Pinpoint the cell where the given text exists, returning its [X, Y] midpoint coordinate. 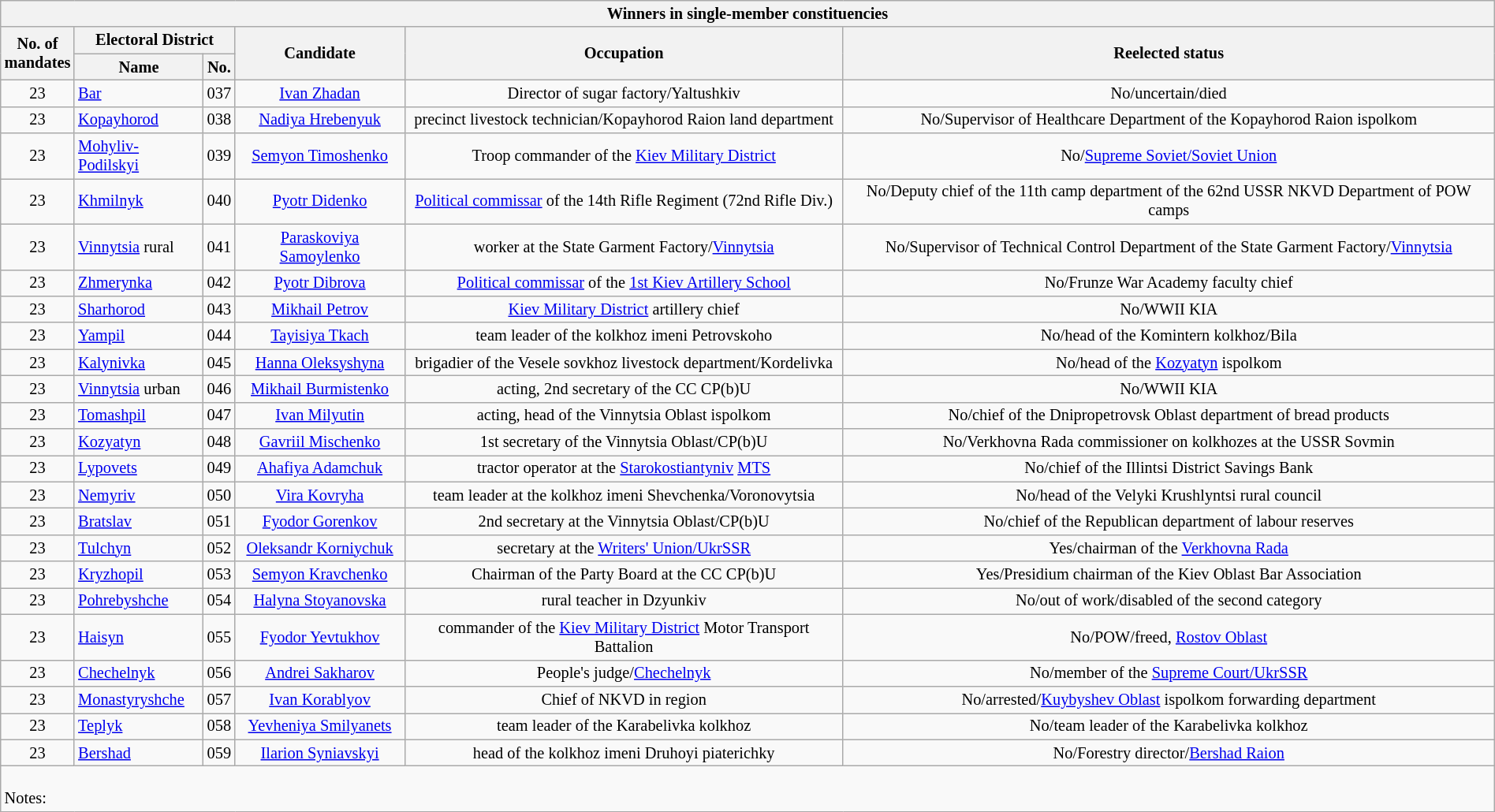
Reelected status [1169, 54]
Hanna Oleksyshyna [320, 363]
Vinnytsia rural [139, 247]
Occupation [624, 54]
Mikhail Petrov [320, 309]
commander of the Kiev Military District Motor Transport Battalion [624, 637]
Tulchyn [139, 548]
Winners in single-member constituencies [747, 13]
Tomashpil [139, 415]
Pyotr Didenko [320, 201]
No. [219, 67]
040 [219, 201]
Mohyliv-Podilskyi [139, 156]
People's judge/Chechelnyk [624, 673]
No. of mandates [38, 54]
Notes: [747, 788]
Mikhail Burmistenko [320, 389]
head of the kolkhoz imeni Druhoyi piaterichky [624, 753]
Kalynivka [139, 363]
Paraskoviya Samoylenko [320, 247]
Teplyk [139, 726]
Ilarion Syniavskyi [320, 753]
Chechelnyk [139, 673]
rural teacher in Dzyunkiv [624, 601]
Semyon Kravchenko [320, 575]
050 [219, 495]
Ivan Milyutin [320, 415]
No/Deputy chief of the 11th camp department of the 62nd USSR NKVD Department of POW camps [1169, 201]
059 [219, 753]
043 [219, 309]
Yevheniya Smilyanets [320, 726]
Kiev Military District artillery chief [624, 309]
048 [219, 442]
Electoral District [155, 40]
041 [219, 247]
045 [219, 363]
Nemyriv [139, 495]
Kryzhopil [139, 575]
No/head of the Komintern kolkhoz/Bila [1169, 336]
037 [219, 93]
058 [219, 726]
Oleksandr Korniychuk [320, 548]
Pyotr Dibrova [320, 283]
Pohrebyshche [139, 601]
No/uncertain/died [1169, 93]
Candidate [320, 54]
Fyodor Yevtukhov [320, 637]
Zhmerynka [139, 283]
Ivan Korablyov [320, 699]
049 [219, 468]
No/Supervisor of Technical Control Department of the State Garment Factory/Vinnytsia [1169, 247]
052 [219, 548]
No/member of the Supreme Court/UkrSSR [1169, 673]
051 [219, 521]
054 [219, 601]
046 [219, 389]
Bar [139, 93]
precinct livestock technician/Kopayhorod Raion land department [624, 120]
057 [219, 699]
Nadiya Hrebenyuk [320, 120]
No/Supreme Soviet/Soviet Union [1169, 156]
No/chief of the Republican department of labour reserves [1169, 521]
Troop commander of the Kiev Military District [624, 156]
No/Forestry director/Bershad Raion [1169, 753]
team leader at the kolkhoz imeni Shevchenka/Voronovytsia [624, 495]
worker at the State Garment Factory/Vinnytsia [624, 247]
056 [219, 673]
Semyon Timoshenko [320, 156]
Yes/Presidium chairman of the Kiev Oblast Bar Association [1169, 575]
Gavriil Mischenko [320, 442]
042 [219, 283]
Chairman of the Party Board at the CC CP(b)U [624, 575]
1st secretary of the Vinnytsia Oblast/CP(b)U [624, 442]
Yes/chairman of the Verkhovna Rada [1169, 548]
No/out of work/disabled of the second category [1169, 601]
Tayisiya Tkach [320, 336]
038 [219, 120]
team leader of the kolkhoz imeni Petrovskoho [624, 336]
Vira Kovryha [320, 495]
Khmilnyk [139, 201]
No/arrested/Kuybyshev Oblast ispolkom forwarding department [1169, 699]
Bratslav [139, 521]
No/POW/freed, Rostov Oblast [1169, 637]
acting, 2nd secretary of the CC CP(b)U [624, 389]
tractor operator at the Starokostiantyniv MTS [624, 468]
brigadier of the Vesele sovkhoz livestock department/Kordelivka [624, 363]
Ivan Zhadan [320, 93]
No/Supervisor of Healthcare Department of the Kopayhorod Raion ispolkom [1169, 120]
No/head of the Kozyatyn ispolkom [1169, 363]
Chief of NKVD in region [624, 699]
Bershad [139, 753]
Sharhorod [139, 309]
Haisyn [139, 637]
Halyna Stoyanovska [320, 601]
No/chief of the Illintsi District Savings Bank [1169, 468]
Lypovets [139, 468]
Political commissar of the 14th Rifle Regiment (72nd Rifle Div.) [624, 201]
055 [219, 637]
No/chief of the Dnipropetrovsk Oblast department of bread products [1169, 415]
047 [219, 415]
Kozyatyn [139, 442]
Ahafiya Adamchuk [320, 468]
team leader of the Karabelivka kolkhoz [624, 726]
Monastyryshche [139, 699]
No/Frunze War Academy faculty chief [1169, 283]
053 [219, 575]
2nd secretary at the Vinnytsia Oblast/CP(b)U [624, 521]
Vinnytsia urban [139, 389]
acting, head of the Vinnytsia Oblast ispolkom [624, 415]
No/head of the Velyki Krushlyntsi rural council [1169, 495]
Name [139, 67]
secretary at the Writers' Union/UkrSSR [624, 548]
No/team leader of the Karabelivka kolkhoz [1169, 726]
Director of sugar factory/Yaltushkiv [624, 93]
Kopayhorod [139, 120]
Fyodor Gorenkov [320, 521]
Political commissar of the 1st Kiev Artillery School [624, 283]
039 [219, 156]
No/Verkhovna Rada commissioner on kolkhozes at the USSR Sovmin [1169, 442]
Yampil [139, 336]
Andrei Sakharov [320, 673]
044 [219, 336]
